Search for the cell housing the specified text and yield its (x, y) center coordinate. 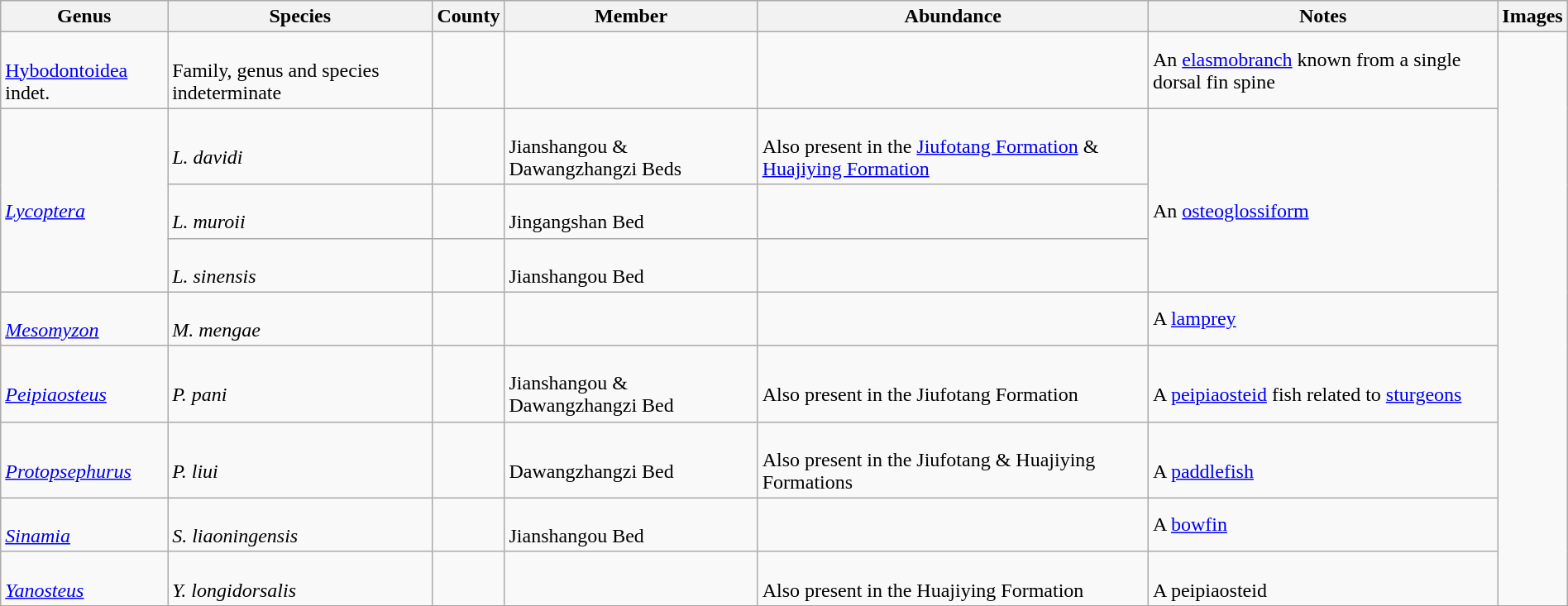
Peipiaosteus (84, 384)
Also present in the Jiufotang Formation (953, 384)
Y. longidorsalis (300, 579)
Mesomyzon (84, 319)
L. muroii (300, 212)
Family, genus and species indeterminate (300, 70)
A peipiaosteid (1322, 579)
A paddlefish (1322, 460)
P. pani (300, 384)
P. liui (300, 460)
Dawangzhangzi Bed (631, 460)
Species (300, 17)
Hybodontoidea indet. (84, 70)
Also present in the Jiufotang Formation & Huajiying Formation (953, 146)
County (468, 17)
Genus (84, 17)
Member (631, 17)
Images (1532, 17)
Also present in the Jiufotang & Huajiying Formations (953, 460)
An elasmobranch known from a single dorsal fin spine (1322, 70)
A peipiaosteid fish related to sturgeons (1322, 384)
A bowfin (1322, 524)
Sinamia (84, 524)
Abundance (953, 17)
Jianshangou & Dawangzhangzi Bed (631, 384)
An osteoglossiform (1322, 200)
Notes (1322, 17)
Protopsephurus (84, 460)
L. sinensis (300, 265)
L. davidi (300, 146)
M. mengae (300, 319)
S. liaoningensis (300, 524)
Lycoptera (84, 200)
Jingangshan Bed (631, 212)
Jianshangou & Dawangzhangzi Beds (631, 146)
Also present in the Huajiying Formation (953, 579)
Yanosteus (84, 579)
A lamprey (1322, 319)
